Determine the [X, Y] coordinate at the center of the cell enclosing the given text.  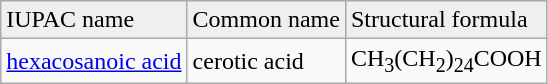
CH3(CH2)24COOH [446, 61]
IUPAC name [94, 20]
Common name [266, 20]
Structural formula [446, 20]
hexacosanoic acid [94, 61]
cerotic acid [266, 61]
